Search for the cell housing the specified text and yield its (X, Y) center coordinate. 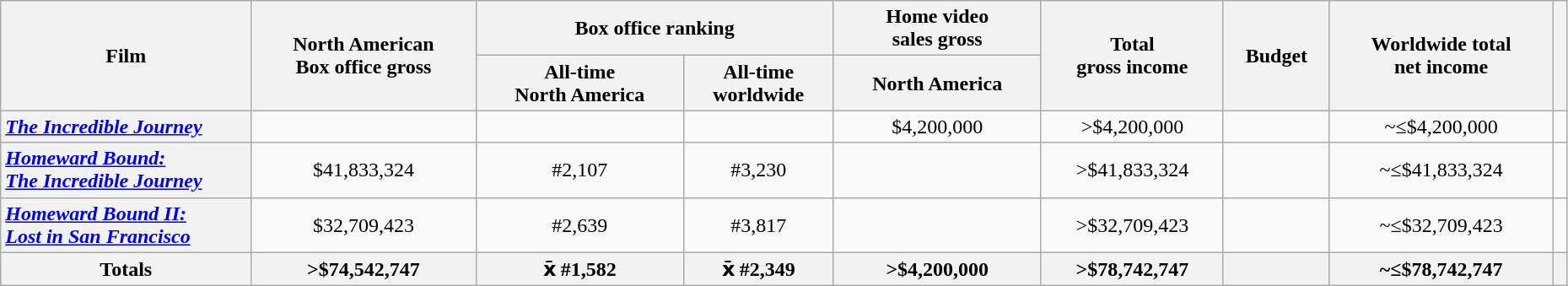
>$41,833,324 (1132, 170)
Home video sales gross (937, 29)
Budget (1276, 56)
$41,833,324 (364, 170)
The Incredible Journey (127, 127)
#2,107 (579, 170)
Totalgross income (1132, 56)
$4,200,000 (937, 127)
>$78,742,747 (1132, 269)
~≤$78,742,747 (1441, 269)
Homeward Bound: The Incredible Journey (127, 170)
Box office ranking (655, 29)
Homeward Bound II: Lost in San Francisco (127, 224)
#3,230 (758, 170)
All-time worldwide (758, 83)
North America (937, 83)
>$32,709,423 (1132, 224)
North American Box office gross (364, 56)
x̄ #2,349 (758, 269)
Film (127, 56)
>$74,542,747 (364, 269)
x̄ #1,582 (579, 269)
$32,709,423 (364, 224)
Totals (127, 269)
All-time North America (579, 83)
~≤$4,200,000 (1441, 127)
~≤$32,709,423 (1441, 224)
~≤$41,833,324 (1441, 170)
#3,817 (758, 224)
#2,639 (579, 224)
Worldwide totalnet income (1441, 56)
